Scan for the cell matching the given text and deliver its [x, y] coordinate at center. 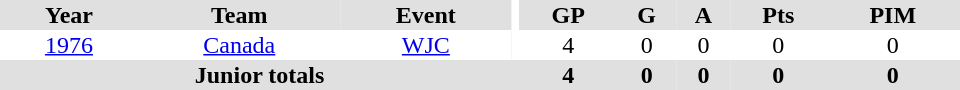
Canada [240, 45]
PIM [893, 15]
Pts [778, 15]
GP [568, 15]
WJC [426, 45]
Team [240, 15]
Junior totals [260, 75]
G [646, 15]
Event [426, 15]
Year [69, 15]
A [704, 15]
1976 [69, 45]
